Extract the [x, y] coordinate from the center of the cell holding the provided text.  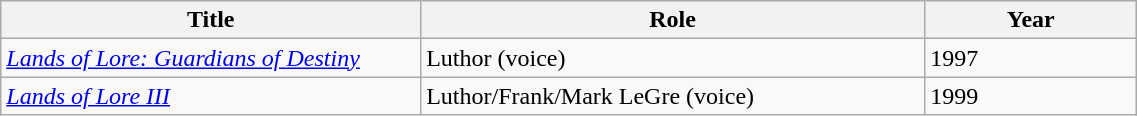
Title [211, 20]
Role [673, 20]
Luthor/Frank/Mark LeGre (voice) [673, 96]
1997 [1031, 58]
Year [1031, 20]
Lands of Lore III [211, 96]
Luthor (voice) [673, 58]
Lands of Lore: Guardians of Destiny [211, 58]
1999 [1031, 96]
